For the text-containing cell, return its midpoint in [x, y] coordinate format. 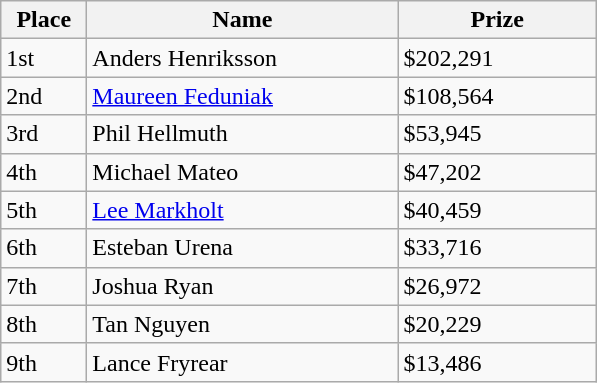
Prize [498, 20]
$47,202 [498, 172]
$20,229 [498, 324]
$53,945 [498, 134]
1st [44, 58]
5th [44, 210]
Michael Mateo [242, 172]
$33,716 [498, 248]
7th [44, 286]
2nd [44, 96]
Phil Hellmuth [242, 134]
Joshua Ryan [242, 286]
$40,459 [498, 210]
$202,291 [498, 58]
Lance Fryrear [242, 362]
Maureen Feduniak [242, 96]
Place [44, 20]
Esteban Urena [242, 248]
$26,972 [498, 286]
$108,564 [498, 96]
3rd [44, 134]
9th [44, 362]
4th [44, 172]
Anders Henriksson [242, 58]
Tan Nguyen [242, 324]
Name [242, 20]
Lee Markholt [242, 210]
8th [44, 324]
6th [44, 248]
$13,486 [498, 362]
